Pinpoint the cell where the given text exists, returning its [x, y] midpoint coordinate. 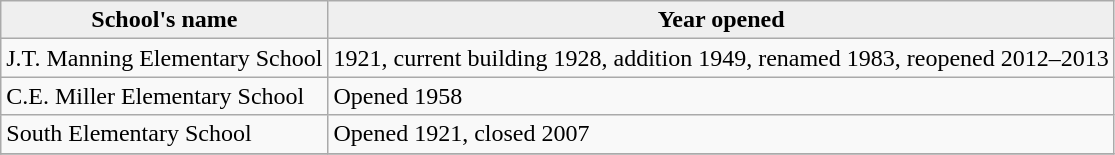
School's name [164, 20]
South Elementary School [164, 134]
J.T. Manning Elementary School [164, 58]
C.E. Miller Elementary School [164, 96]
1921, current building 1928, addition 1949, renamed 1983, reopened 2012–2013 [721, 58]
Opened 1921, closed 2007 [721, 134]
Opened 1958 [721, 96]
Year opened [721, 20]
